Output the (x, y) coordinate of the center of the cell containing the given text.  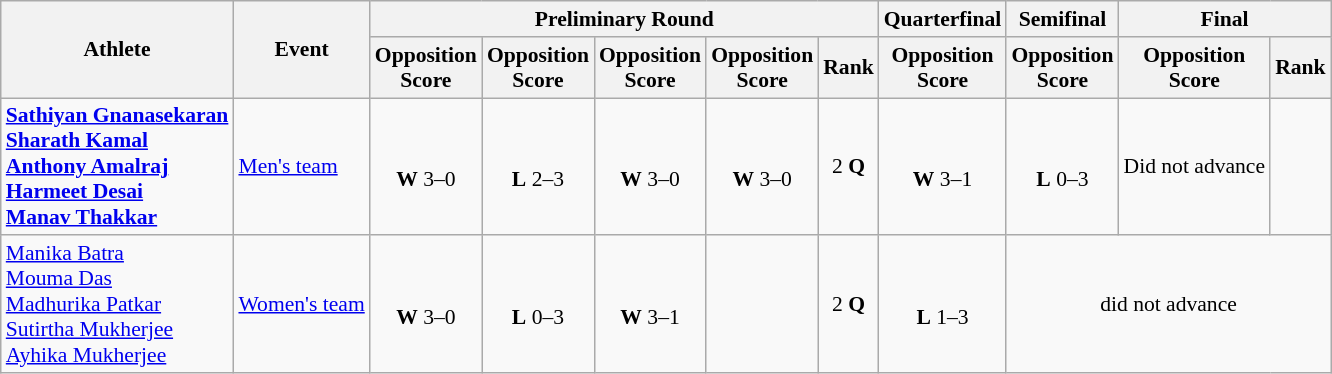
Women's team (301, 305)
Quarterfinal (943, 19)
L 1–3 (943, 305)
Athlete (118, 50)
Men's team (301, 167)
Manika BatraMouma DasMadhurika PatkarSutirtha MukherjeeAyhika Mukherjee (118, 305)
Sathiyan GnanasekaranSharath KamalAnthony AmalrajHarmeet DesaiManav Thakkar (118, 167)
Semifinal (1062, 19)
did not advance (1168, 305)
Final (1224, 19)
L 2–3 (538, 167)
Event (301, 50)
Preliminary Round (624, 19)
Did not advance (1194, 167)
